Output the [X, Y] coordinate of the center of the cell containing the given text.  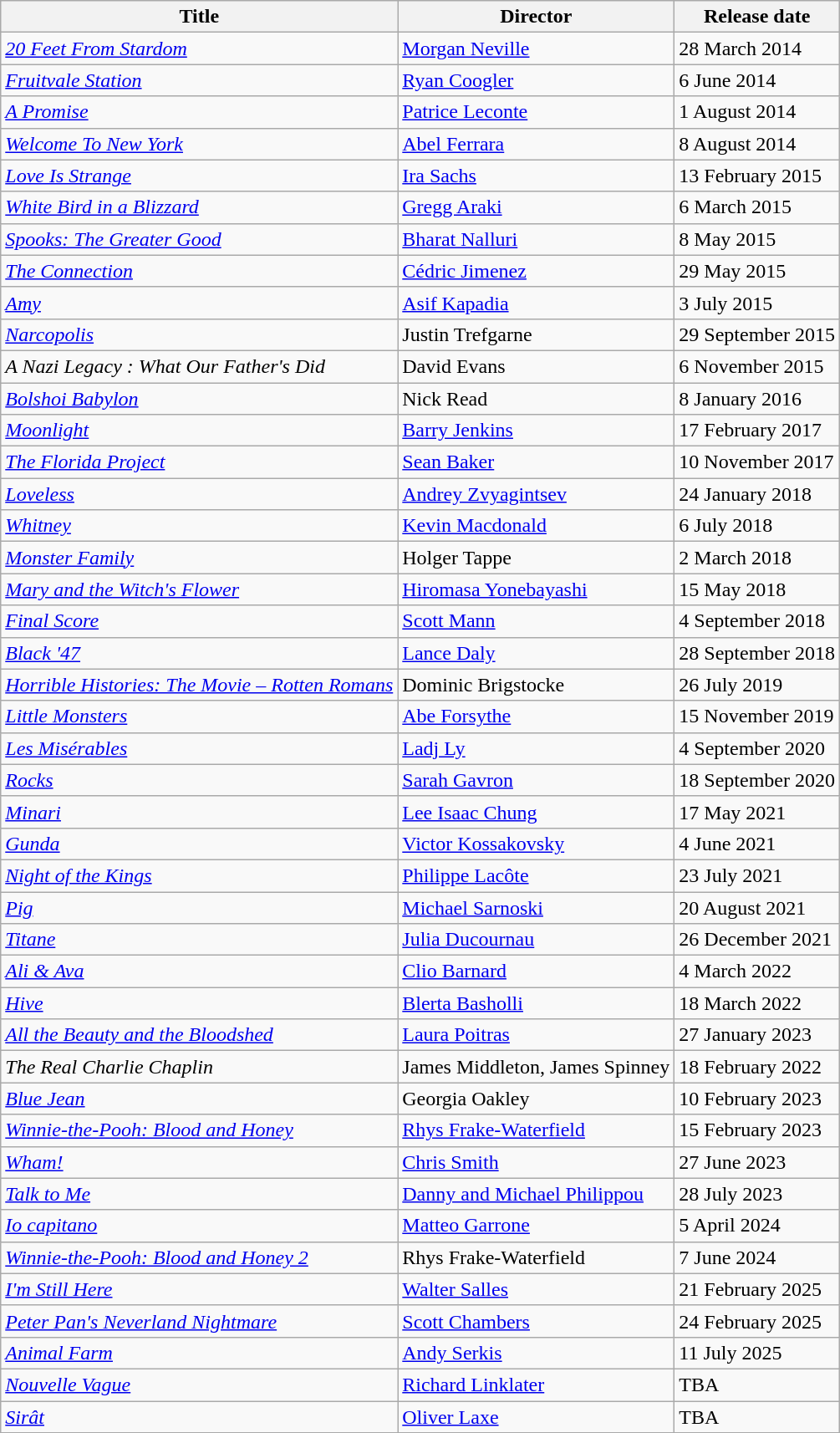
11 July 2025 [757, 1353]
10 February 2023 [757, 1099]
Scott Mann [537, 621]
7 June 2024 [757, 1257]
Gregg Araki [537, 207]
Justin Trefgarne [537, 334]
Release date [757, 17]
Sirât [199, 1417]
Titane [199, 940]
15 February 2023 [757, 1130]
Spooks: The Greater Good [199, 239]
Black '47 [199, 653]
8 January 2016 [757, 399]
Oliver Laxe [537, 1417]
27 June 2023 [757, 1162]
Barry Jenkins [537, 431]
17 February 2017 [757, 431]
26 July 2019 [757, 685]
Lance Daly [537, 653]
Richard Linklater [537, 1385]
27 January 2023 [757, 1035]
28 March 2014 [757, 48]
Blerta Basholli [537, 1003]
David Evans [537, 366]
Narcopolis [199, 334]
8 August 2014 [757, 144]
Clio Barnard [537, 971]
Wham! [199, 1162]
6 June 2014 [757, 80]
26 December 2021 [757, 940]
All the Beauty and the Bloodshed [199, 1035]
Whitney [199, 526]
A Nazi Legacy : What Our Father's Did [199, 366]
Morgan Neville [537, 48]
21 February 2025 [757, 1289]
3 July 2015 [757, 303]
Peter Pan's Neverland Nightmare [199, 1321]
10 November 2017 [757, 462]
24 January 2018 [757, 494]
Little Monsters [199, 716]
4 June 2021 [757, 844]
6 March 2015 [757, 207]
Loveless [199, 494]
Night of the Kings [199, 875]
29 September 2015 [757, 334]
15 November 2019 [757, 716]
I'm Still Here [199, 1289]
Danny and Michael Philippou [537, 1194]
Holger Tappe [537, 558]
Hive [199, 1003]
Pig [199, 907]
Laura Poitras [537, 1035]
20 Feet From Stardom [199, 48]
Horrible Histories: The Movie – Rotten Romans [199, 685]
Chris Smith [537, 1162]
Final Score [199, 621]
28 July 2023 [757, 1194]
Sarah Gavron [537, 780]
Kevin Macdonald [537, 526]
Hiromasa Yonebayashi [537, 589]
18 February 2022 [757, 1067]
Julia Ducournau [537, 940]
28 September 2018 [757, 653]
Talk to Me [199, 1194]
2 March 2018 [757, 558]
Abe Forsythe [537, 716]
Bharat Nalluri [537, 239]
Scott Chambers [537, 1321]
Andy Serkis [537, 1353]
Abel Ferrara [537, 144]
5 April 2024 [757, 1226]
Blue Jean [199, 1099]
Dominic Brigstocke [537, 685]
The Florida Project [199, 462]
4 September 2018 [757, 621]
A Promise [199, 112]
Nick Read [537, 399]
White Bird in a Blizzard [199, 207]
13 February 2015 [757, 176]
Moonlight [199, 431]
Ladj Ly [537, 748]
6 July 2018 [757, 526]
Nouvelle Vague [199, 1385]
Welcome To New York [199, 144]
Walter Salles [537, 1289]
Rocks [199, 780]
15 May 2018 [757, 589]
18 March 2022 [757, 1003]
Victor Kossakovsky [537, 844]
4 September 2020 [757, 748]
Bolshoi Babylon [199, 399]
Cédric Jimenez [537, 271]
James Middleton, James Spinney [537, 1067]
8 May 2015 [757, 239]
20 August 2021 [757, 907]
Minari [199, 812]
Patrice Leconte [537, 112]
Love Is Strange [199, 176]
Michael Sarnoski [537, 907]
Philippe Lacôte [537, 875]
Matteo Garrone [537, 1226]
Winnie-the-Pooh: Blood and Honey [199, 1130]
Andrey Zvyagintsev [537, 494]
Sean Baker [537, 462]
6 November 2015 [757, 366]
29 May 2015 [757, 271]
Animal Farm [199, 1353]
24 February 2025 [757, 1321]
Gunda [199, 844]
Fruitvale Station [199, 80]
Lee Isaac Chung [537, 812]
Les Misérables [199, 748]
17 May 2021 [757, 812]
Title [199, 17]
Ira Sachs [537, 176]
Ali & Ava [199, 971]
The Connection [199, 271]
The Real Charlie Chaplin [199, 1067]
Director [537, 17]
Ryan Coogler [537, 80]
23 July 2021 [757, 875]
Io capitano [199, 1226]
4 March 2022 [757, 971]
18 September 2020 [757, 780]
Amy [199, 303]
Mary and the Witch's Flower [199, 589]
Asif Kapadia [537, 303]
Winnie-the-Pooh: Blood and Honey 2 [199, 1257]
Monster Family [199, 558]
1 August 2014 [757, 112]
Georgia Oakley [537, 1099]
